Return the (X, Y) coordinate for the center point of the cell that contains the specified text.  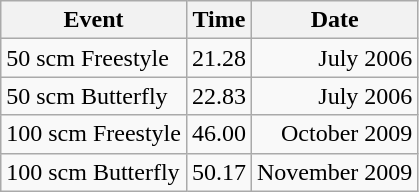
50 scm Freestyle (94, 58)
21.28 (218, 58)
50 scm Butterfly (94, 96)
50.17 (218, 172)
46.00 (218, 134)
22.83 (218, 96)
November 2009 (335, 172)
October 2009 (335, 134)
Event (94, 20)
Date (335, 20)
100 scm Freestyle (94, 134)
100 scm Butterfly (94, 172)
Time (218, 20)
